Provide the [X, Y] coordinate of the cell's center where the given text is located.  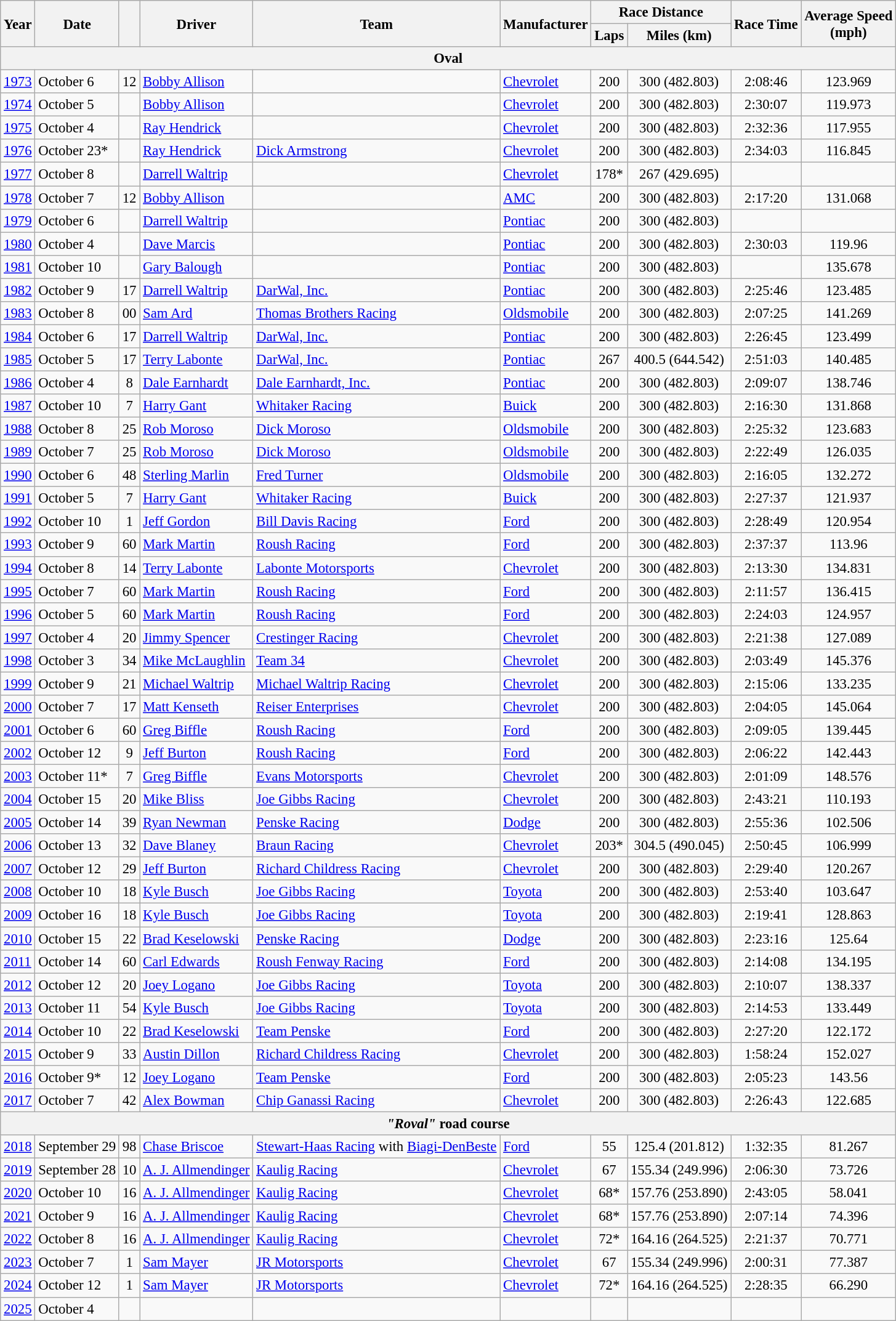
2022 [18, 1239]
8 [129, 382]
2:30:03 [766, 244]
1999 [18, 684]
73.726 [849, 1170]
126.035 [849, 452]
2:05:23 [766, 1077]
143.56 [849, 1077]
2:14:08 [766, 961]
103.647 [849, 892]
58.041 [849, 1193]
1978 [18, 198]
127.089 [849, 637]
117.955 [849, 128]
Team 34 [377, 661]
145.064 [849, 707]
2019 [18, 1170]
10 [129, 1170]
Laps [610, 36]
2:29:40 [766, 869]
Fred Turner [377, 475]
2:00:31 [766, 1262]
2011 [18, 961]
2:01:09 [766, 777]
2:32:36 [766, 128]
120.267 [849, 869]
Miles (km) [679, 36]
2:25:46 [766, 290]
Gary Balough [196, 267]
81.267 [849, 1147]
1992 [18, 522]
267 (429.695) [679, 174]
116.845 [849, 151]
122.172 [849, 1031]
1973 [18, 82]
123.499 [849, 336]
1991 [18, 498]
77.387 [849, 1262]
1990 [18, 475]
1:32:35 [766, 1147]
2:23:16 [766, 939]
152.027 [849, 1054]
2:15:06 [766, 684]
48 [129, 475]
2000 [18, 707]
2:16:05 [766, 475]
October 23* [77, 151]
2:09:05 [766, 730]
134.195 [849, 961]
Driver [196, 23]
2:37:37 [766, 545]
Thomas Brothers Racing [377, 313]
Manufacturer [546, 23]
Oval [448, 59]
2002 [18, 753]
Dale Earnhardt [196, 382]
1993 [18, 545]
304.5 (490.045) [679, 846]
2004 [18, 799]
October 9* [77, 1077]
2:19:41 [766, 915]
138.746 [849, 382]
2:27:37 [766, 498]
1980 [18, 244]
1987 [18, 406]
128.863 [849, 915]
1988 [18, 429]
Braun Racing [377, 846]
2:22:49 [766, 452]
2005 [18, 823]
125.64 [849, 939]
2013 [18, 1008]
Average Speed(mph) [849, 23]
2:10:07 [766, 985]
Dave Marcis [196, 244]
October 16 [77, 915]
2:24:03 [766, 614]
2023 [18, 1262]
1976 [18, 151]
1995 [18, 591]
1979 [18, 220]
70.771 [849, 1239]
Race Time [766, 23]
2:16:30 [766, 406]
Alex Bowman [196, 1101]
110.193 [849, 799]
2:08:46 [766, 82]
55 [610, 1147]
119.96 [849, 244]
2025 [18, 1309]
66.290 [849, 1286]
131.068 [849, 198]
Jeff Gordon [196, 522]
2020 [18, 1193]
133.449 [849, 1008]
121.937 [849, 498]
2001 [18, 730]
2:17:20 [766, 198]
Roush Fenway Racing [377, 961]
2:27:20 [766, 1031]
2:07:25 [766, 313]
113.96 [849, 545]
2:51:03 [766, 360]
Carl Edwards [196, 961]
Race Distance [661, 12]
178* [610, 174]
1998 [18, 661]
October 3 [77, 661]
Crestinger Racing [377, 637]
74.396 [849, 1216]
Bill Davis Racing [377, 522]
136.415 [849, 591]
2:03:49 [766, 661]
42 [129, 1101]
2017 [18, 1101]
2:11:57 [766, 591]
400.5 (644.542) [679, 360]
Labonte Motorsports [377, 568]
2018 [18, 1147]
2:14:53 [766, 1008]
1983 [18, 313]
Jimmy Spencer [196, 637]
00 [129, 313]
2:26:45 [766, 336]
2:21:38 [766, 637]
2009 [18, 915]
2:53:40 [766, 892]
32 [129, 846]
2:28:35 [766, 1286]
Year [18, 23]
29 [129, 869]
123.969 [849, 82]
September 28 [77, 1170]
1989 [18, 452]
106.999 [849, 846]
34 [129, 661]
Dick Armstrong [377, 151]
AMC [546, 198]
141.269 [849, 313]
Mike McLaughlin [196, 661]
1997 [18, 637]
123.683 [849, 429]
131.868 [849, 406]
148.576 [849, 777]
2:06:30 [766, 1170]
1975 [18, 128]
1986 [18, 382]
Sterling Marlin [196, 475]
134.831 [849, 568]
Mike Bliss [196, 799]
2006 [18, 846]
2:30:07 [766, 105]
1981 [18, 267]
21 [129, 684]
2:04:05 [766, 707]
1974 [18, 105]
1996 [18, 614]
2:50:45 [766, 846]
2:07:14 [766, 1216]
2015 [18, 1054]
Chase Briscoe [196, 1147]
138.337 [849, 985]
2014 [18, 1031]
2016 [18, 1077]
124.957 [849, 614]
98 [129, 1147]
145.376 [849, 661]
Date [77, 23]
Dale Earnhardt, Inc. [377, 382]
Evans Motorsports [377, 777]
2021 [18, 1216]
October 13 [77, 846]
203* [610, 846]
123.485 [849, 290]
"Roval" road course [448, 1123]
Austin Dillon [196, 1054]
119.973 [849, 105]
2007 [18, 869]
2:34:03 [766, 151]
Team [377, 23]
120.954 [849, 522]
135.678 [849, 267]
2:13:30 [766, 568]
9 [129, 753]
1977 [18, 174]
2:25:32 [766, 429]
267 [610, 360]
Matt Kenseth [196, 707]
2010 [18, 939]
140.485 [849, 360]
2:21:37 [766, 1239]
142.443 [849, 753]
Sam Ard [196, 313]
October 11* [77, 777]
139.445 [849, 730]
2:09:07 [766, 382]
1985 [18, 360]
39 [129, 823]
132.272 [849, 475]
Stewart-Haas Racing with Biagi-DenBeste [377, 1147]
2003 [18, 777]
102.506 [849, 823]
54 [129, 1008]
133.235 [849, 684]
September 29 [77, 1147]
2:55:36 [766, 823]
1984 [18, 336]
Michael Waltrip Racing [377, 684]
Michael Waltrip [196, 684]
Reiser Enterprises [377, 707]
October 11 [77, 1008]
1994 [18, 568]
1:58:24 [766, 1054]
Dave Blaney [196, 846]
2:28:49 [766, 522]
33 [129, 1054]
2:06:22 [766, 753]
2008 [18, 892]
122.685 [849, 1101]
1982 [18, 290]
2:26:43 [766, 1101]
125.4 (201.812) [679, 1147]
Chip Ganassi Racing [377, 1101]
Ryan Newman [196, 823]
2024 [18, 1286]
2:43:05 [766, 1193]
2:43:21 [766, 799]
2012 [18, 985]
14 [129, 568]
